Provide the (x, y) coordinate of the cell's center where the given text is located.  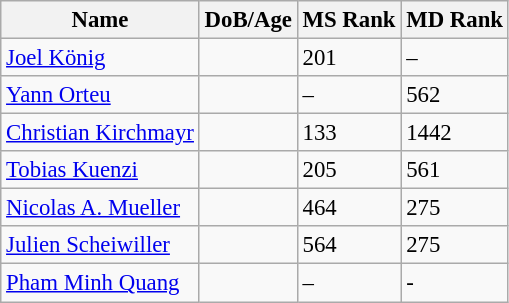
133 (349, 133)
561 (454, 170)
Joel König (100, 58)
MD Rank (454, 20)
564 (349, 245)
Nicolas A. Mueller (100, 208)
- (454, 283)
Tobias Kuenzi (100, 170)
Yann Orteu (100, 95)
205 (349, 170)
Name (100, 20)
562 (454, 95)
1442 (454, 133)
Christian Kirchmayr (100, 133)
MS Rank (349, 20)
464 (349, 208)
201 (349, 58)
DoB/Age (248, 20)
Julien Scheiwiller (100, 245)
Pham Minh Quang (100, 283)
